Determine the (x, y) coordinate at the center of the cell enclosing the given text.  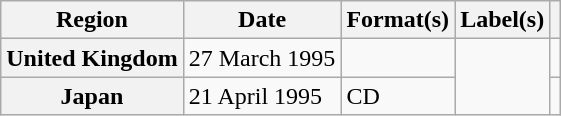
21 April 1995 (262, 96)
CD (398, 96)
Format(s) (398, 20)
Japan (92, 96)
Date (262, 20)
United Kingdom (92, 58)
27 March 1995 (262, 58)
Region (92, 20)
Label(s) (502, 20)
